From the cell containing the given text, extract its center point as (x, y) coordinate. 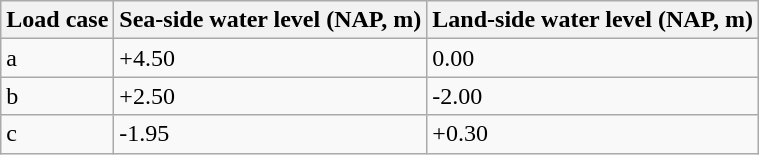
b (58, 96)
-1.95 (270, 134)
+0.30 (593, 134)
c (58, 134)
Load case (58, 20)
+2.50 (270, 96)
+4.50 (270, 58)
Land-side water level (NAP, m) (593, 20)
a (58, 58)
Sea-side water level (NAP, m) (270, 20)
-2.00 (593, 96)
0.00 (593, 58)
